Scan for the cell matching the given text and deliver its (x, y) coordinate at center. 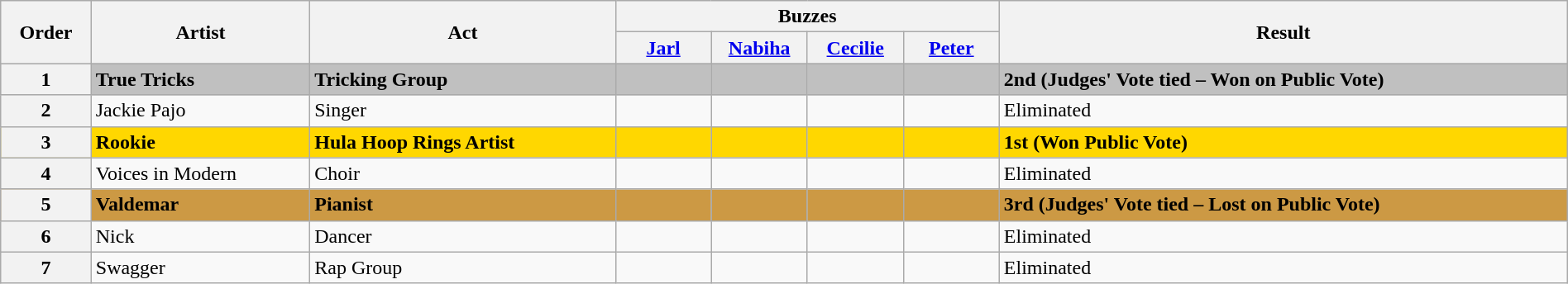
Tricking Group (463, 79)
Artist (200, 32)
6 (46, 236)
Cecilie (855, 48)
Nick (200, 236)
Nabiha (759, 48)
Peter (951, 48)
2 (46, 111)
Buzzes (807, 17)
Valdemar (200, 205)
Dancer (463, 236)
Act (463, 32)
7 (46, 267)
Order (46, 32)
5 (46, 205)
Singer (463, 111)
True Tricks (200, 79)
Swagger (200, 267)
2nd (Judges' Vote tied – Won on Public Vote) (1284, 79)
Rookie (200, 142)
Jackie Pajo (200, 111)
3 (46, 142)
1 (46, 79)
Jarl (663, 48)
Pianist (463, 205)
4 (46, 173)
Choir (463, 173)
Result (1284, 32)
3rd (Judges' Vote tied – Lost on Public Vote) (1284, 205)
1st (Won Public Vote) (1284, 142)
Hula Hoop Rings Artist (463, 142)
Voices in Modern (200, 173)
Rap Group (463, 267)
